From the cell containing the given text, extract its center point as (x, y) coordinate. 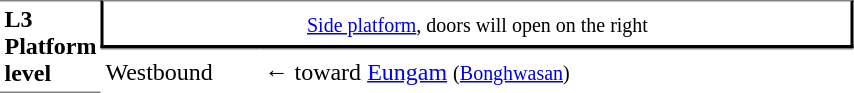
Side platform, doors will open on the right (478, 24)
Westbound (180, 70)
← toward Eungam (Bonghwasan) (557, 70)
L3Platform level (50, 46)
